Provide the [x, y] coordinate of the cell's center where the given text is located.  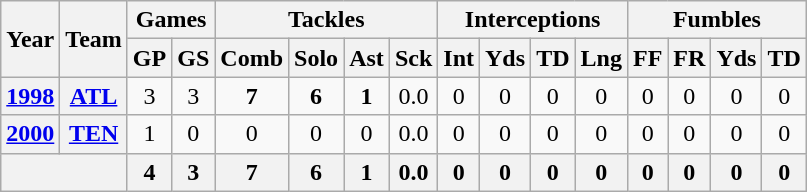
1998 [30, 96]
Comb [252, 58]
2000 [30, 134]
TEN [94, 134]
Games [170, 20]
Sck [413, 58]
4 [149, 172]
Ast [367, 58]
Team [94, 39]
Int [459, 58]
Solo [316, 58]
GP [149, 58]
Year [30, 39]
FR [690, 58]
Lng [601, 58]
ATL [94, 96]
FF [647, 58]
Interceptions [533, 20]
GS [194, 58]
Tackles [326, 20]
Fumbles [716, 20]
